Scan for the cell matching the given text and deliver its (X, Y) coordinate at center. 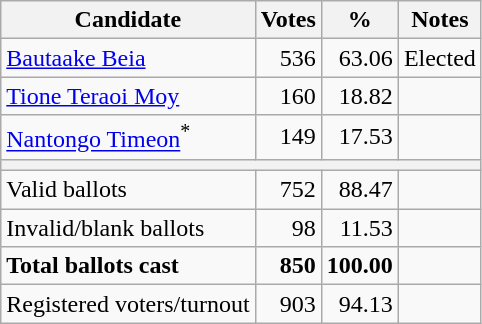
Registered voters/turnout (128, 304)
17.53 (360, 138)
% (360, 20)
Valid ballots (128, 190)
Notes (440, 20)
88.47 (360, 190)
850 (288, 266)
Bautaake Beia (128, 58)
149 (288, 138)
Votes (288, 20)
94.13 (360, 304)
903 (288, 304)
98 (288, 228)
11.53 (360, 228)
Nantongo Timeon* (128, 138)
160 (288, 96)
Invalid/blank ballots (128, 228)
536 (288, 58)
63.06 (360, 58)
100.00 (360, 266)
18.82 (360, 96)
Candidate (128, 20)
Total ballots cast (128, 266)
752 (288, 190)
Elected (440, 58)
Tione Teraoi Moy (128, 96)
